For the text-containing cell, return its midpoint in [x, y] coordinate format. 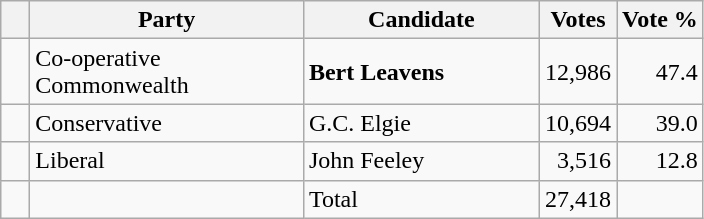
Party [167, 20]
Co-operative Commonwealth [167, 72]
12.8 [660, 161]
Conservative [167, 123]
Vote % [660, 20]
John Feeley [421, 161]
Liberal [167, 161]
Votes [578, 20]
G.C. Elgie [421, 123]
Candidate [421, 20]
47.4 [660, 72]
3,516 [578, 161]
Total [421, 199]
Bert Leavens [421, 72]
12,986 [578, 72]
27,418 [578, 199]
10,694 [578, 123]
39.0 [660, 123]
